Capture the cell that displays the provided text and extract its (x, y) central coordinate. 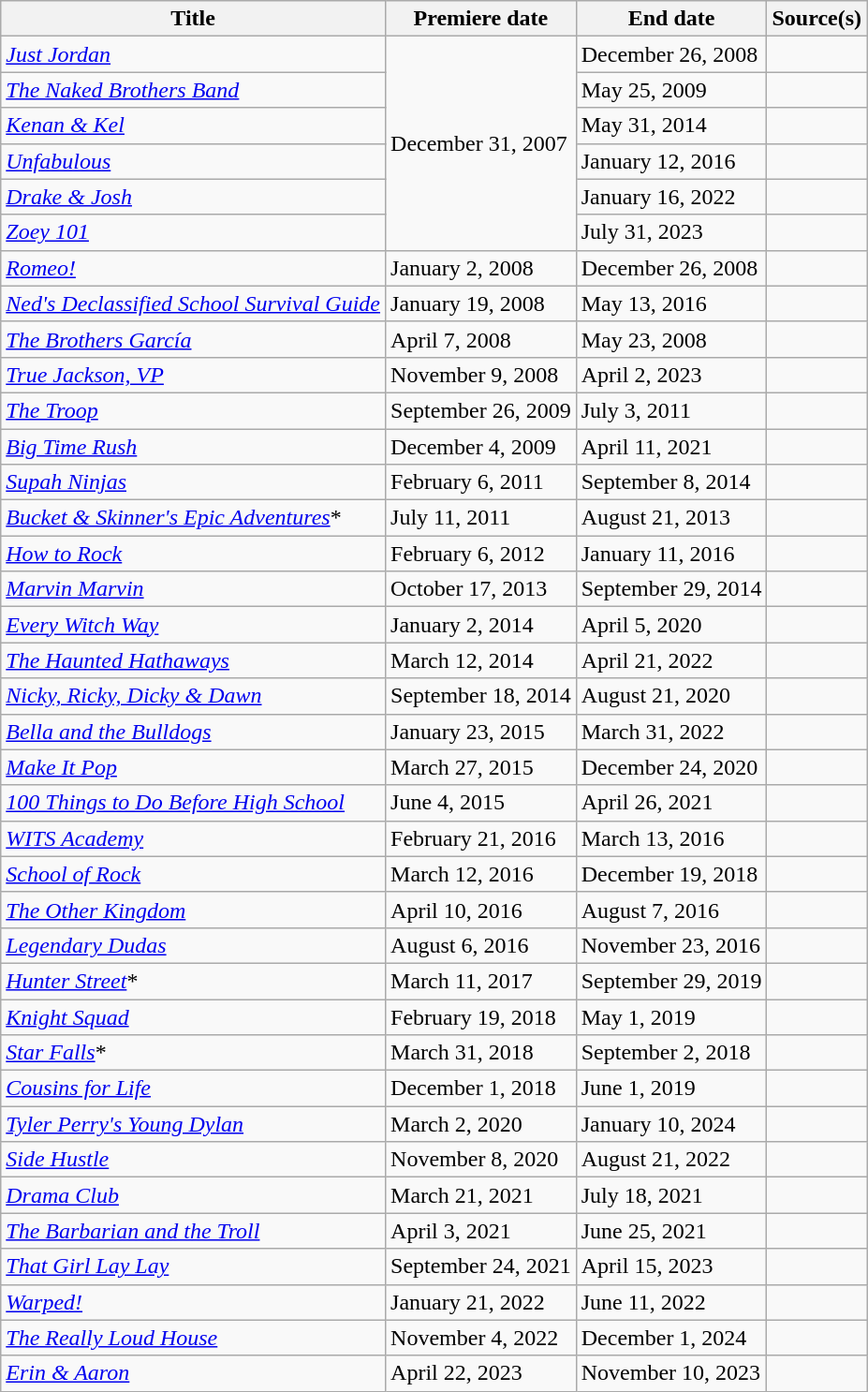
Unfabulous (193, 161)
December 1, 2018 (481, 1088)
September 26, 2009 (481, 410)
March 11, 2017 (481, 981)
The Other Kingdom (193, 910)
September 8, 2014 (671, 482)
March 27, 2015 (481, 767)
Zoey 101 (193, 232)
The Haunted Hathaways (193, 660)
May 25, 2009 (671, 90)
True Jackson, VP (193, 375)
March 12, 2016 (481, 874)
May 13, 2016 (671, 304)
March 31, 2018 (481, 1053)
Supah Ninjas (193, 482)
How to Rock (193, 554)
August 21, 2013 (671, 518)
December 1, 2024 (671, 1338)
April 22, 2023 (481, 1373)
April 26, 2021 (671, 803)
June 25, 2021 (671, 1231)
June 4, 2015 (481, 803)
February 19, 2018 (481, 1016)
November 23, 2016 (671, 945)
January 2, 2014 (481, 625)
The Brothers García (193, 339)
February 6, 2012 (481, 554)
January 16, 2022 (671, 197)
Just Jordan (193, 54)
Bucket & Skinner's Epic Adventures* (193, 518)
Premiere date (481, 19)
April 11, 2021 (671, 447)
November 8, 2020 (481, 1160)
May 23, 2008 (671, 339)
Knight Squad (193, 1016)
Hunter Street* (193, 981)
December 19, 2018 (671, 874)
November 4, 2022 (481, 1338)
Legendary Dudas (193, 945)
WITS Academy (193, 838)
September 18, 2014 (481, 696)
November 10, 2023 (671, 1373)
September 29, 2019 (671, 981)
The Barbarian and the Troll (193, 1231)
January 10, 2024 (671, 1124)
The Naked Brothers Band (193, 90)
June 1, 2019 (671, 1088)
Ned's Declassified School Survival Guide (193, 304)
The Troop (193, 410)
July 11, 2011 (481, 518)
Big Time Rush (193, 447)
School of Rock (193, 874)
July 3, 2011 (671, 410)
December 24, 2020 (671, 767)
Warped! (193, 1302)
April 7, 2008 (481, 339)
September 29, 2014 (671, 589)
February 21, 2016 (481, 838)
March 2, 2020 (481, 1124)
August 21, 2020 (671, 696)
100 Things to Do Before High School (193, 803)
Star Falls* (193, 1053)
January 21, 2022 (481, 1302)
April 5, 2020 (671, 625)
April 2, 2023 (671, 375)
September 24, 2021 (481, 1266)
August 7, 2016 (671, 910)
March 31, 2022 (671, 732)
August 21, 2022 (671, 1160)
Bella and the Bulldogs (193, 732)
January 23, 2015 (481, 732)
The Really Loud House (193, 1338)
April 21, 2022 (671, 660)
June 11, 2022 (671, 1302)
That Girl Lay Lay (193, 1266)
August 6, 2016 (481, 945)
Source(s) (817, 19)
January 19, 2008 (481, 304)
Cousins for Life (193, 1088)
January 11, 2016 (671, 554)
December 4, 2009 (481, 447)
Drama Club (193, 1195)
Tyler Perry's Young Dylan (193, 1124)
March 21, 2021 (481, 1195)
March 13, 2016 (671, 838)
Kenan & Kel (193, 126)
October 17, 2013 (481, 589)
July 31, 2023 (671, 232)
Marvin Marvin (193, 589)
April 10, 2016 (481, 910)
Side Hustle (193, 1160)
May 1, 2019 (671, 1016)
Romeo! (193, 268)
Every Witch Way (193, 625)
February 6, 2011 (481, 482)
Nicky, Ricky, Dicky & Dawn (193, 696)
July 18, 2021 (671, 1195)
Make It Pop (193, 767)
Erin & Aaron (193, 1373)
December 31, 2007 (481, 143)
March 12, 2014 (481, 660)
Drake & Josh (193, 197)
May 31, 2014 (671, 126)
April 15, 2023 (671, 1266)
January 2, 2008 (481, 268)
November 9, 2008 (481, 375)
End date (671, 19)
April 3, 2021 (481, 1231)
September 2, 2018 (671, 1053)
January 12, 2016 (671, 161)
Title (193, 19)
